Return [x, y] of the center of cell containing provided text 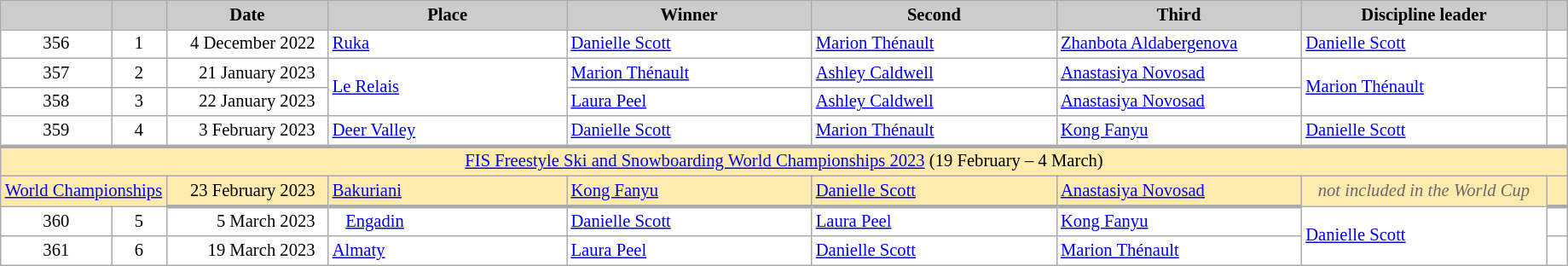
23 February 2023 [247, 191]
2 [139, 72]
361 [56, 250]
Winner [689, 14]
356 [56, 43]
5 [139, 220]
6 [139, 250]
Third [1178, 14]
World Championships [84, 191]
4 [139, 131]
359 [56, 131]
3 [139, 101]
22 January 2023 [247, 101]
5 March 2023 [247, 220]
Deer Valley [448, 131]
19 March 2023 [247, 250]
3 February 2023 [247, 131]
1 [139, 43]
Le Relais [448, 87]
Almaty [448, 250]
Discipline leader [1424, 14]
Place [448, 14]
Date [247, 14]
Ruka [448, 43]
360 [56, 220]
not included in the World Cup [1424, 191]
Zhanbota Aldabergenova [1178, 43]
Engadin [448, 220]
Second [934, 14]
FIS Freestyle Ski and Snowboarding World Championships 2023 (19 February – 4 March) [784, 160]
4 December 2022 [247, 43]
358 [56, 101]
21 January 2023 [247, 72]
357 [56, 72]
Bakuriani [448, 191]
